Scan for the cell matching the given text and deliver its (X, Y) coordinate at center. 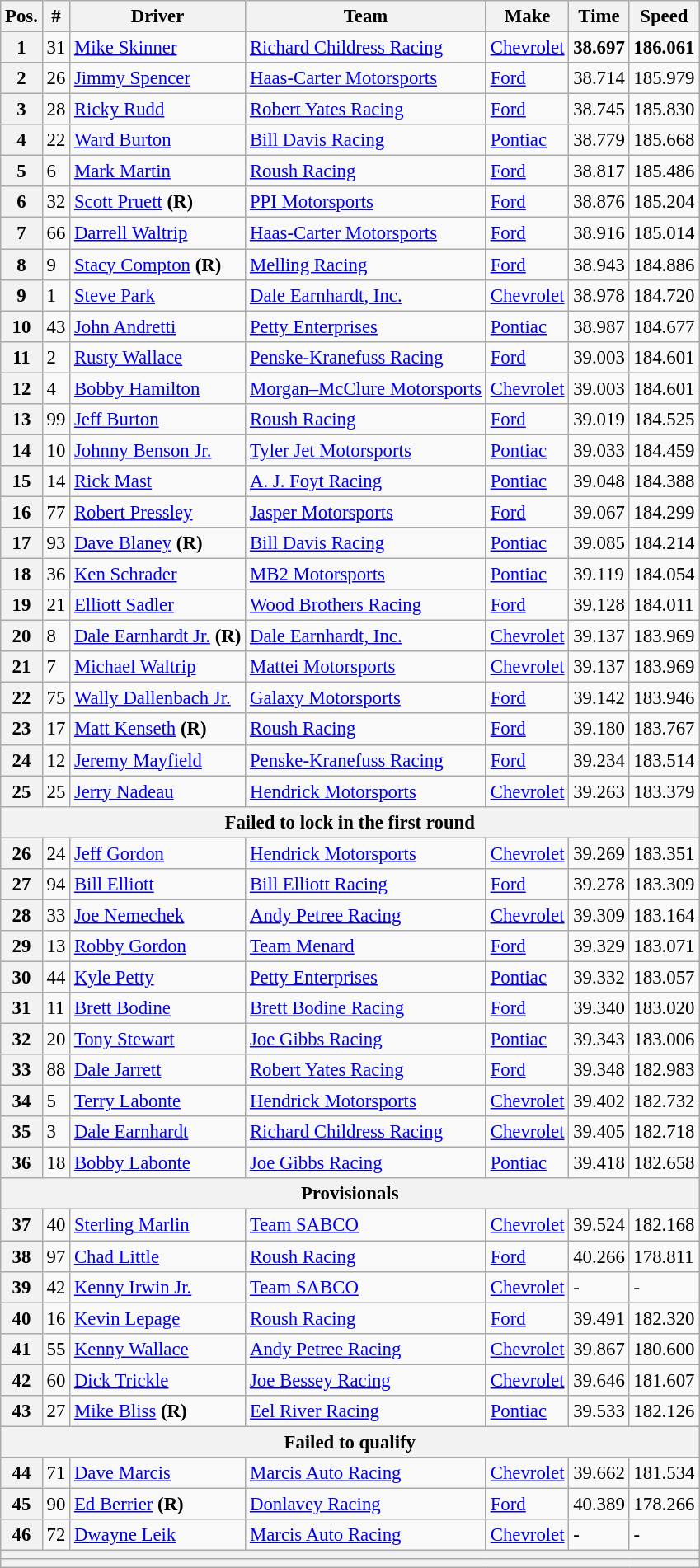
Ward Burton (158, 140)
77 (56, 512)
Stacy Compton (R) (158, 265)
39.524 (599, 1225)
Dwayne Leik (158, 1535)
Brett Bodine (158, 1008)
Dale Earnhardt Jr. (R) (158, 636)
39.348 (599, 1070)
Rick Mast (158, 481)
# (56, 16)
38.978 (599, 295)
Kevin Lepage (158, 1318)
35 (21, 1132)
182.320 (665, 1318)
39.329 (599, 946)
41 (21, 1349)
Team Menard (366, 946)
39.340 (599, 1008)
184.720 (665, 295)
Dale Earnhardt (158, 1132)
39.085 (599, 543)
39.128 (599, 605)
Robert Pressley (158, 512)
Kenny Irwin Jr. (158, 1287)
184.054 (665, 575)
Jeff Gordon (158, 853)
Brett Bodine Racing (366, 1008)
178.266 (665, 1504)
Kyle Petty (158, 977)
Joe Bessey Racing (366, 1380)
46 (21, 1535)
Jimmy Spencer (158, 78)
182.732 (665, 1101)
183.164 (665, 915)
38.714 (599, 78)
39.491 (599, 1318)
Chad Little (158, 1256)
Bill Elliott Racing (366, 885)
Galaxy Motorsports (366, 698)
30 (21, 977)
Michael Waltrip (158, 667)
93 (56, 543)
38.817 (599, 171)
Bobby Labonte (158, 1163)
39.662 (599, 1473)
38.779 (599, 140)
184.214 (665, 543)
Tyler Jet Motorsports (366, 450)
39.646 (599, 1380)
Darrell Waltrip (158, 233)
Time (599, 16)
38.987 (599, 326)
183.006 (665, 1040)
Make (527, 16)
Dave Marcis (158, 1473)
183.379 (665, 791)
Dave Blaney (R) (158, 543)
184.011 (665, 605)
55 (56, 1349)
181.607 (665, 1380)
39.119 (599, 575)
39.402 (599, 1101)
184.677 (665, 326)
39.180 (599, 730)
88 (56, 1070)
183.020 (665, 1008)
Jeremy Mayfield (158, 760)
39.867 (599, 1349)
34 (21, 1101)
Robby Gordon (158, 946)
184.388 (665, 481)
72 (56, 1535)
Dick Trickle (158, 1380)
183.057 (665, 977)
185.979 (665, 78)
38.876 (599, 202)
Morgan–McClure Motorsports (366, 388)
182.718 (665, 1132)
184.886 (665, 265)
Wood Brothers Racing (366, 605)
Failed to lock in the first round (350, 822)
John Andretti (158, 326)
Joe Nemechek (158, 915)
Ed Berrier (R) (158, 1504)
Elliott Sadler (158, 605)
19 (21, 605)
Pos. (21, 16)
90 (56, 1504)
Terry Labonte (158, 1101)
Mike Bliss (R) (158, 1411)
39.278 (599, 885)
A. J. Foyt Racing (366, 481)
Provisionals (350, 1195)
183.071 (665, 946)
Scott Pruett (R) (158, 202)
184.299 (665, 512)
186.061 (665, 48)
Bill Elliott (158, 885)
Sterling Marlin (158, 1225)
38.943 (599, 265)
181.534 (665, 1473)
182.983 (665, 1070)
38.916 (599, 233)
Mattei Motorsports (366, 667)
29 (21, 946)
183.514 (665, 760)
37 (21, 1225)
39.067 (599, 512)
183.946 (665, 698)
38 (21, 1256)
75 (56, 698)
45 (21, 1504)
185.204 (665, 202)
39 (21, 1287)
184.525 (665, 420)
39.263 (599, 791)
183.767 (665, 730)
39.533 (599, 1411)
38.745 (599, 110)
15 (21, 481)
MB2 Motorsports (366, 575)
Dale Jarrett (158, 1070)
71 (56, 1473)
60 (56, 1380)
Jasper Motorsports (366, 512)
Steve Park (158, 295)
39.269 (599, 853)
Tony Stewart (158, 1040)
39.309 (599, 915)
178.811 (665, 1256)
Driver (158, 16)
23 (21, 730)
39.033 (599, 450)
39.019 (599, 420)
99 (56, 420)
Speed (665, 16)
39.048 (599, 481)
Matt Kenseth (R) (158, 730)
Wally Dallenbach Jr. (158, 698)
39.405 (599, 1132)
Rusty Wallace (158, 357)
Ricky Rudd (158, 110)
Jerry Nadeau (158, 791)
185.014 (665, 233)
185.486 (665, 171)
Bobby Hamilton (158, 388)
185.668 (665, 140)
Eel River Racing (366, 1411)
40.389 (599, 1504)
39.142 (599, 698)
Kenny Wallace (158, 1349)
Ken Schrader (158, 575)
Melling Racing (366, 265)
39.332 (599, 977)
66 (56, 233)
39.234 (599, 760)
Mark Martin (158, 171)
182.126 (665, 1411)
183.351 (665, 853)
Johnny Benson Jr. (158, 450)
38.697 (599, 48)
185.830 (665, 110)
PPI Motorsports (366, 202)
Jeff Burton (158, 420)
Mike Skinner (158, 48)
184.459 (665, 450)
39.418 (599, 1163)
Team (366, 16)
40.266 (599, 1256)
180.600 (665, 1349)
39.343 (599, 1040)
182.658 (665, 1163)
97 (56, 1256)
Donlavey Racing (366, 1504)
182.168 (665, 1225)
Failed to qualify (350, 1442)
94 (56, 885)
183.309 (665, 885)
